From the cell containing the given text, extract its center point as (X, Y) coordinate. 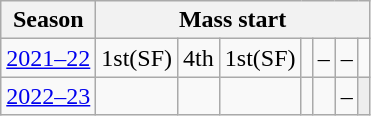
4th (199, 58)
Season (48, 20)
2021–22 (48, 58)
Mass start (232, 20)
2022–23 (48, 96)
